From the cell containing the given text, extract its center point as [x, y] coordinate. 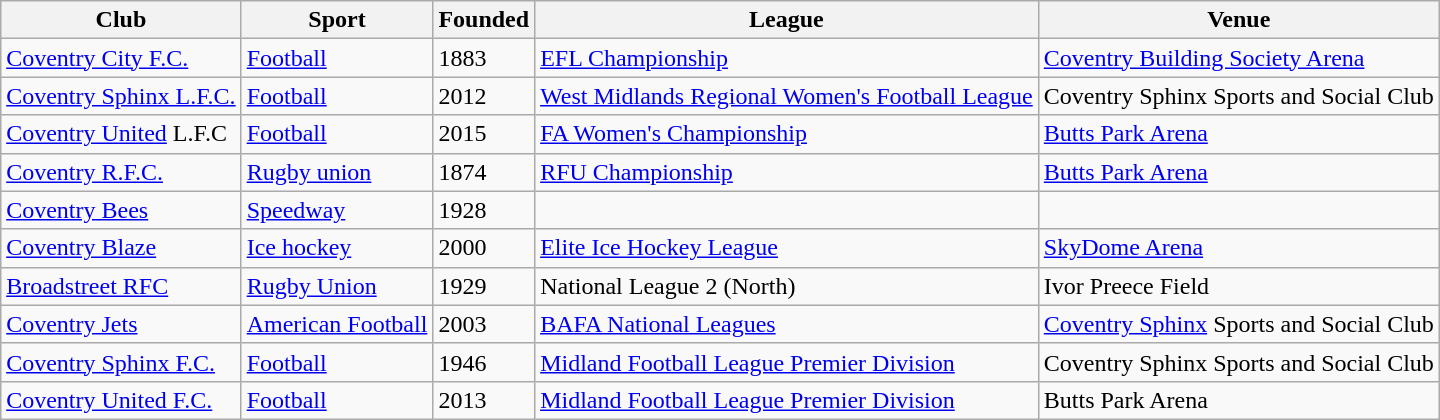
Ice hockey [337, 248]
RFU Championship [787, 172]
Club [121, 20]
1883 [484, 58]
Coventry United F.C. [121, 400]
2013 [484, 400]
Founded [484, 20]
American Football [337, 324]
1928 [484, 210]
BAFA National Leagues [787, 324]
Coventry Jets [121, 324]
Coventry Sphinx F.C. [121, 362]
Coventry Sphinx L.F.C. [121, 96]
Speedway [337, 210]
FA Women's Championship [787, 134]
Venue [1238, 20]
Coventry City F.C. [121, 58]
2003 [484, 324]
Ivor Preece Field [1238, 286]
West Midlands Regional Women's Football League [787, 96]
EFL Championship [787, 58]
2015 [484, 134]
Rugby union [337, 172]
National League 2 (North) [787, 286]
Coventry United L.F.C [121, 134]
1874 [484, 172]
Sport [337, 20]
2000 [484, 248]
SkyDome Arena [1238, 248]
Coventry Bees [121, 210]
Rugby Union [337, 286]
League [787, 20]
Broadstreet RFC [121, 286]
1946 [484, 362]
Coventry R.F.C. [121, 172]
Coventry Blaze [121, 248]
1929 [484, 286]
2012 [484, 96]
Coventry Building Society Arena [1238, 58]
Elite Ice Hockey League [787, 248]
